Pinpoint the cell where the given text exists, returning its [x, y] midpoint coordinate. 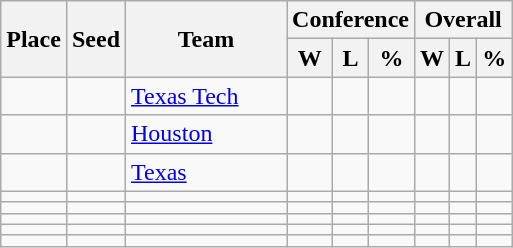
Team [206, 39]
Conference [351, 20]
Place [34, 39]
Overall [462, 20]
Houston [206, 134]
Seed [96, 39]
Texas [206, 172]
Texas Tech [206, 96]
